Determine the [x, y] coordinate at the center of the cell enclosing the given text.  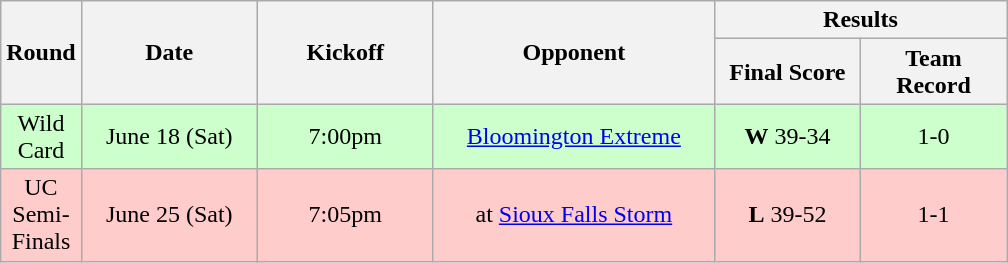
L 39-52 [787, 215]
June 18 (Sat) [169, 136]
Opponent [574, 52]
Results [860, 20]
W 39-34 [787, 136]
Round [41, 52]
Wild Card [41, 136]
Date [169, 52]
June 25 (Sat) [169, 215]
1-1 [933, 215]
UC Semi-Finals [41, 215]
7:00pm [345, 136]
Kickoff [345, 52]
Team Record [933, 72]
1-0 [933, 136]
Final Score [787, 72]
Bloomington Extreme [574, 136]
7:05pm [345, 215]
at Sioux Falls Storm [574, 215]
